Extract the [X, Y] coordinate from the center of the cell holding the provided text.  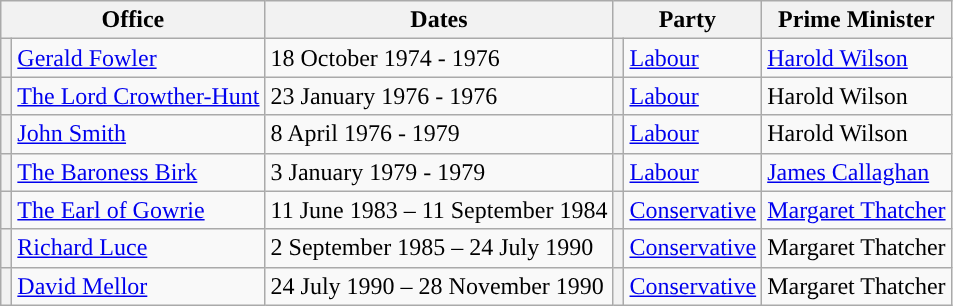
John Smith [138, 134]
18 October 1974 - 1976 [439, 58]
James Callaghan [856, 172]
David Mellor [138, 286]
Party [688, 20]
Gerald Fowler [138, 58]
3 January 1979 - 1979 [439, 172]
Office [133, 20]
2 September 1985 – 24 July 1990 [439, 248]
Prime Minister [856, 20]
24 July 1990 – 28 November 1990 [439, 286]
11 June 1983 – 11 September 1984 [439, 210]
The Baroness Birk [138, 172]
23 January 1976 - 1976 [439, 96]
Dates [439, 20]
The Earl of Gowrie [138, 210]
8 April 1976 - 1979 [439, 134]
The Lord Crowther-Hunt [138, 96]
Richard Luce [138, 248]
